Search for the cell housing the specified text and yield its (X, Y) center coordinate. 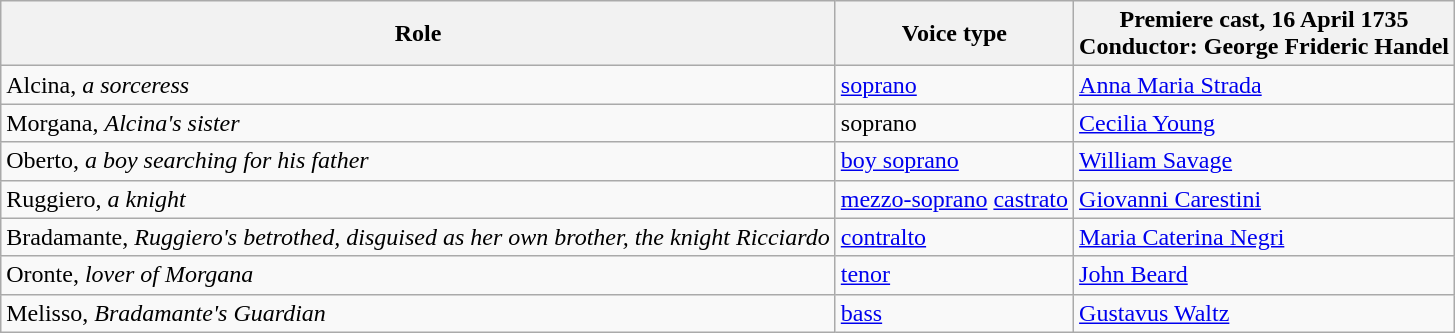
Ruggiero, a knight (418, 199)
tenor (954, 275)
John Beard (1264, 275)
Role (418, 34)
Voice type (954, 34)
Oronte, lover of Morgana (418, 275)
Oberto, a boy searching for his father (418, 161)
Anna Maria Strada (1264, 85)
mezzo-soprano castrato (954, 199)
William Savage (1264, 161)
Maria Caterina Negri (1264, 237)
Bradamante, Ruggiero's betrothed, disguised as her own brother, the knight Ricciardo (418, 237)
Alcina, a sorceress (418, 85)
boy soprano (954, 161)
contralto (954, 237)
Morgana, Alcina's sister (418, 123)
Cecilia Young (1264, 123)
Giovanni Carestini (1264, 199)
bass (954, 313)
Melisso, Bradamante's Guardian (418, 313)
Gustavus Waltz (1264, 313)
Premiere cast, 16 April 1735Conductor: George Frideric Handel (1264, 34)
